Locate the cell with the specified text and output its (x, y) center coordinate. 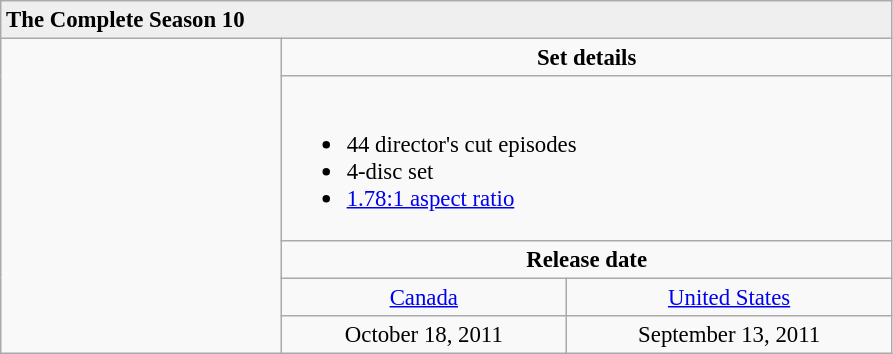
Set details (586, 58)
United States (729, 297)
Canada (424, 297)
September 13, 2011 (729, 334)
Release date (586, 259)
44 director's cut episodes4-disc set1.78:1 aspect ratio (586, 158)
The Complete Season 10 (446, 20)
October 18, 2011 (424, 334)
